Scan for the cell matching the given text and deliver its [x, y] coordinate at center. 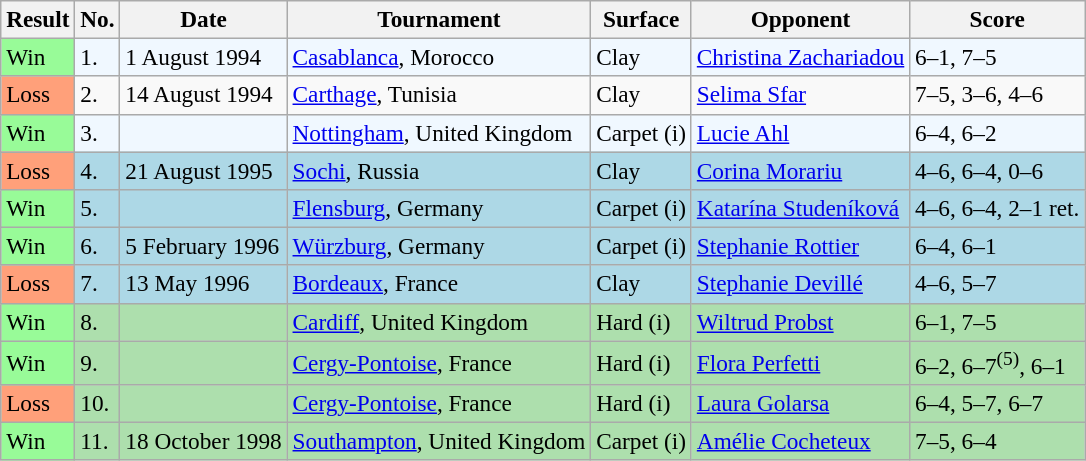
Carthage, Tunisia [439, 95]
Flora Perfetti [800, 362]
7. [98, 284]
6. [98, 246]
Würzburg, Germany [439, 246]
Stephanie Rottier [800, 246]
7–5, 6–4 [998, 441]
Southampton, United Kingdom [439, 441]
6–4, 6–1 [998, 246]
Flensburg, Germany [439, 208]
Score [998, 19]
Sochi, Russia [439, 170]
6–4, 5–7, 6–7 [998, 403]
Nottingham, United Kingdom [439, 133]
Casablanca, Morocco [439, 57]
9. [98, 362]
4–6, 6–4, 0–6 [998, 170]
4–6, 5–7 [998, 284]
Amélie Cocheteux [800, 441]
Selima Sfar [800, 95]
18 October 1998 [204, 441]
Date [204, 19]
14 August 1994 [204, 95]
21 August 1995 [204, 170]
Laura Golarsa [800, 403]
10. [98, 403]
No. [98, 19]
13 May 1996 [204, 284]
7–5, 3–6, 4–6 [998, 95]
Bordeaux, France [439, 284]
Cardiff, United Kingdom [439, 322]
6–2, 6–7(5), 6–1 [998, 362]
1 August 1994 [204, 57]
Katarína Studeníková [800, 208]
6–4, 6–2 [998, 133]
11. [98, 441]
Opponent [800, 19]
Result [38, 19]
5. [98, 208]
Stephanie Devillé [800, 284]
2. [98, 95]
3. [98, 133]
1. [98, 57]
4–6, 6–4, 2–1 ret. [998, 208]
5 February 1996 [204, 246]
Christina Zachariadou [800, 57]
4. [98, 170]
Tournament [439, 19]
Corina Morariu [800, 170]
Lucie Ahl [800, 133]
Surface [642, 19]
Wiltrud Probst [800, 322]
8. [98, 322]
